Return (x, y) of the center of cell containing provided text 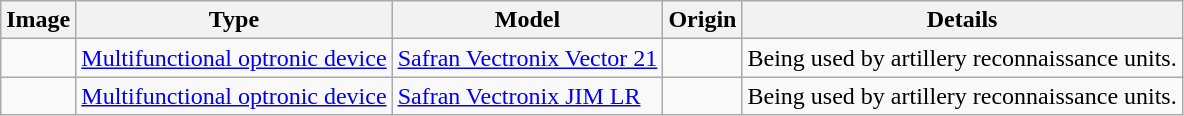
Safran Vectronix Vector 21 (528, 58)
Image (38, 20)
Safran Vectronix JIM LR (528, 96)
Origin (702, 20)
Details (962, 20)
Type (234, 20)
Model (528, 20)
